Detect which cell encompasses the target text, then output its (x, y) center coordinate. 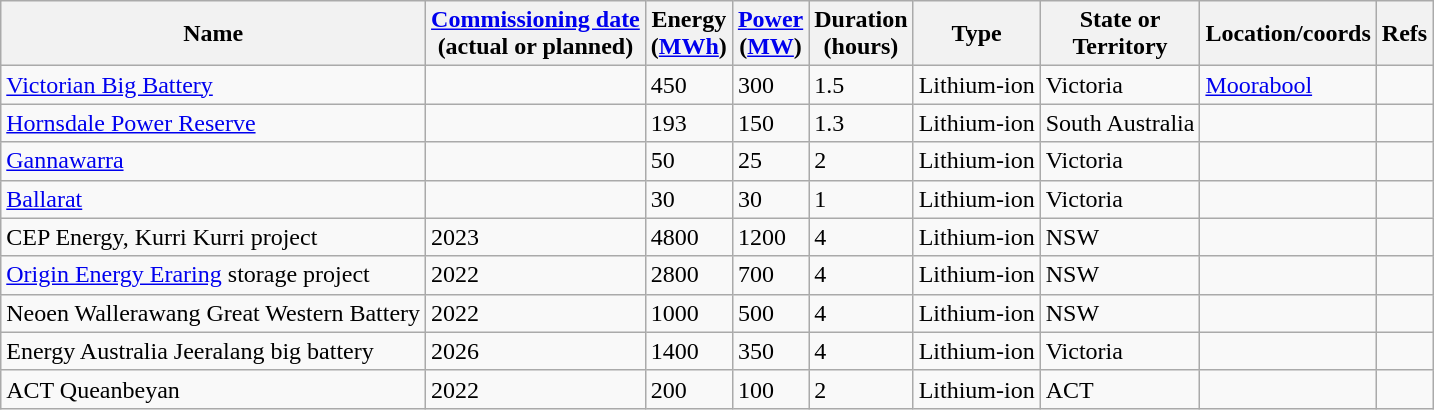
4800 (688, 237)
Origin Energy Eraring storage project (214, 275)
Energy(MWh) (688, 34)
2800 (688, 275)
Victorian Big Battery (214, 85)
700 (770, 275)
South Australia (1120, 123)
CEP Energy, Kurri Kurri project (214, 237)
25 (770, 161)
Hornsdale Power Reserve (214, 123)
300 (770, 85)
Type (976, 34)
ACT (1120, 389)
150 (770, 123)
Energy Australia Jeeralang big battery (214, 351)
2023 (536, 237)
100 (770, 389)
Ballarat (214, 199)
Moorabool (1288, 85)
Name (214, 34)
Refs (1404, 34)
200 (688, 389)
2026 (536, 351)
1200 (770, 237)
Gannawarra (214, 161)
Duration(hours) (861, 34)
ACT Queanbeyan (214, 389)
1000 (688, 313)
193 (688, 123)
350 (770, 351)
500 (770, 313)
1.5 (861, 85)
1 (861, 199)
1.3 (861, 123)
1400 (688, 351)
450 (688, 85)
Commissioning date(actual or planned) (536, 34)
Location/coords (1288, 34)
50 (688, 161)
Power(MW) (770, 34)
Neoen Wallerawang Great Western Battery (214, 313)
State orTerritory (1120, 34)
